Provide the [x, y] coordinate of the cell's center where the given text is located.  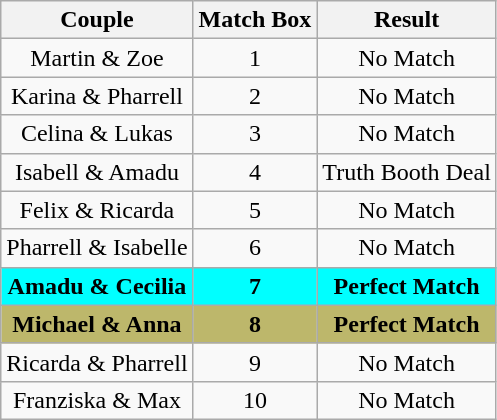
1 [255, 58]
2 [255, 96]
10 [255, 400]
3 [255, 134]
4 [255, 172]
Franziska & Max [97, 400]
Isabell & Amadu [97, 172]
5 [255, 210]
Ricarda & Pharrell [97, 362]
Karina & Pharrell [97, 96]
Celina & Lukas [97, 134]
Couple [97, 20]
8 [255, 324]
Pharrell & Isabelle [97, 248]
Martin & Zoe [97, 58]
Amadu & Cecilia [97, 286]
Michael & Anna [97, 324]
7 [255, 286]
Felix & Ricarda [97, 210]
Result [407, 20]
6 [255, 248]
Match Box [255, 20]
Truth Booth Deal [407, 172]
9 [255, 362]
